Determine the (x, y) coordinate at the center of the cell enclosing the given text.  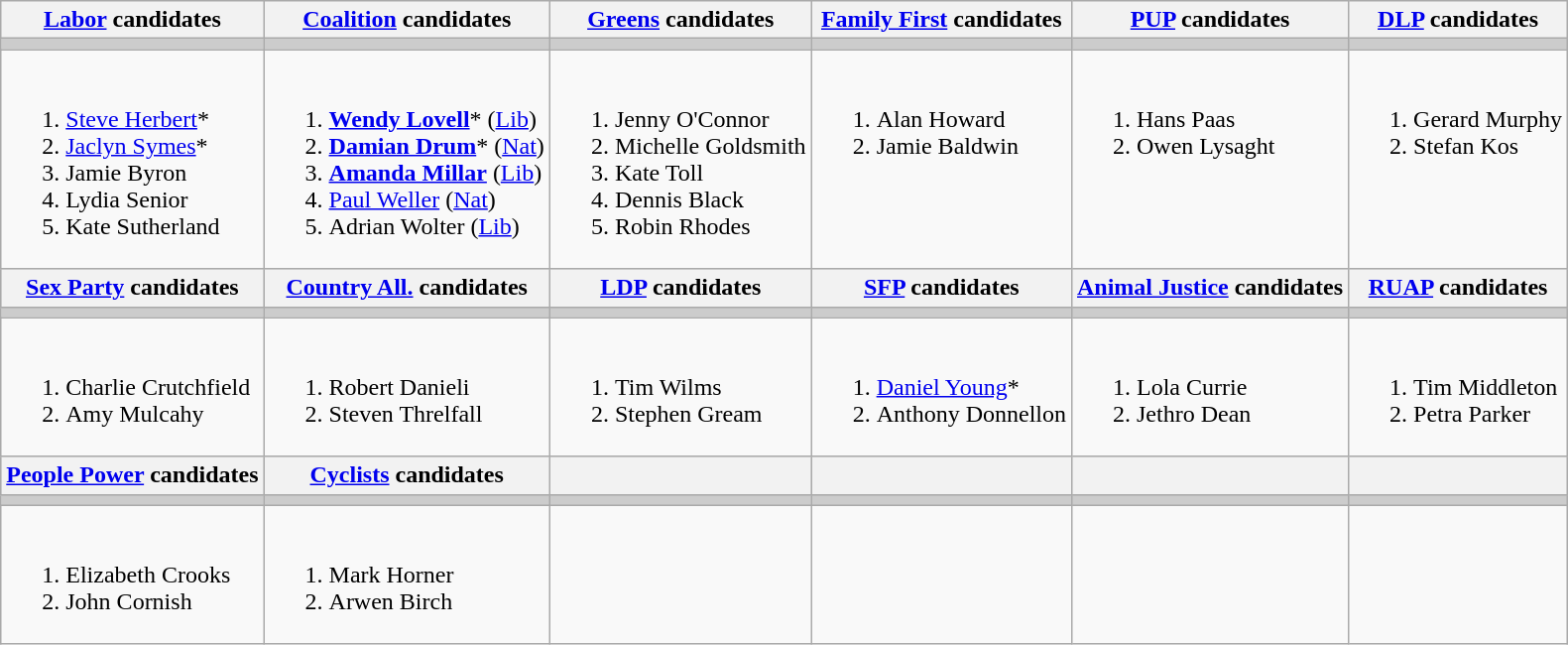
Family First candidates (941, 20)
Hans PaasOwen Lysaght (1210, 159)
People Power candidates (133, 475)
PUP candidates (1210, 20)
Cyclists candidates (407, 475)
Animal Justice candidates (1210, 288)
Daniel Young*Anthony Donnellon (941, 387)
Labor candidates (133, 20)
Steve Herbert*Jaclyn Symes*Jamie ByronLydia SeniorKate Sutherland (133, 159)
Alan HowardJamie Baldwin (941, 159)
Charlie CrutchfieldAmy Mulcahy (133, 387)
Tim WilmsStephen Gream (680, 387)
Country All. candidates (407, 288)
Sex Party candidates (133, 288)
Lola CurrieJethro Dean (1210, 387)
DLP candidates (1458, 20)
Coalition candidates (407, 20)
Elizabeth CrooksJohn Cornish (133, 575)
Robert DanieliSteven Threlfall (407, 387)
LDP candidates (680, 288)
RUAP candidates (1458, 288)
SFP candidates (941, 288)
Jenny O'ConnorMichelle GoldsmithKate TollDennis BlackRobin Rhodes (680, 159)
Mark HornerArwen Birch (407, 575)
Greens candidates (680, 20)
Tim MiddletonPetra Parker (1458, 387)
Gerard MurphyStefan Kos (1458, 159)
Wendy Lovell* (Lib)Damian Drum* (Nat)Amanda Millar (Lib)Paul Weller (Nat)Adrian Wolter (Lib) (407, 159)
